Detect which cell encompasses the target text, then output its [X, Y] center coordinate. 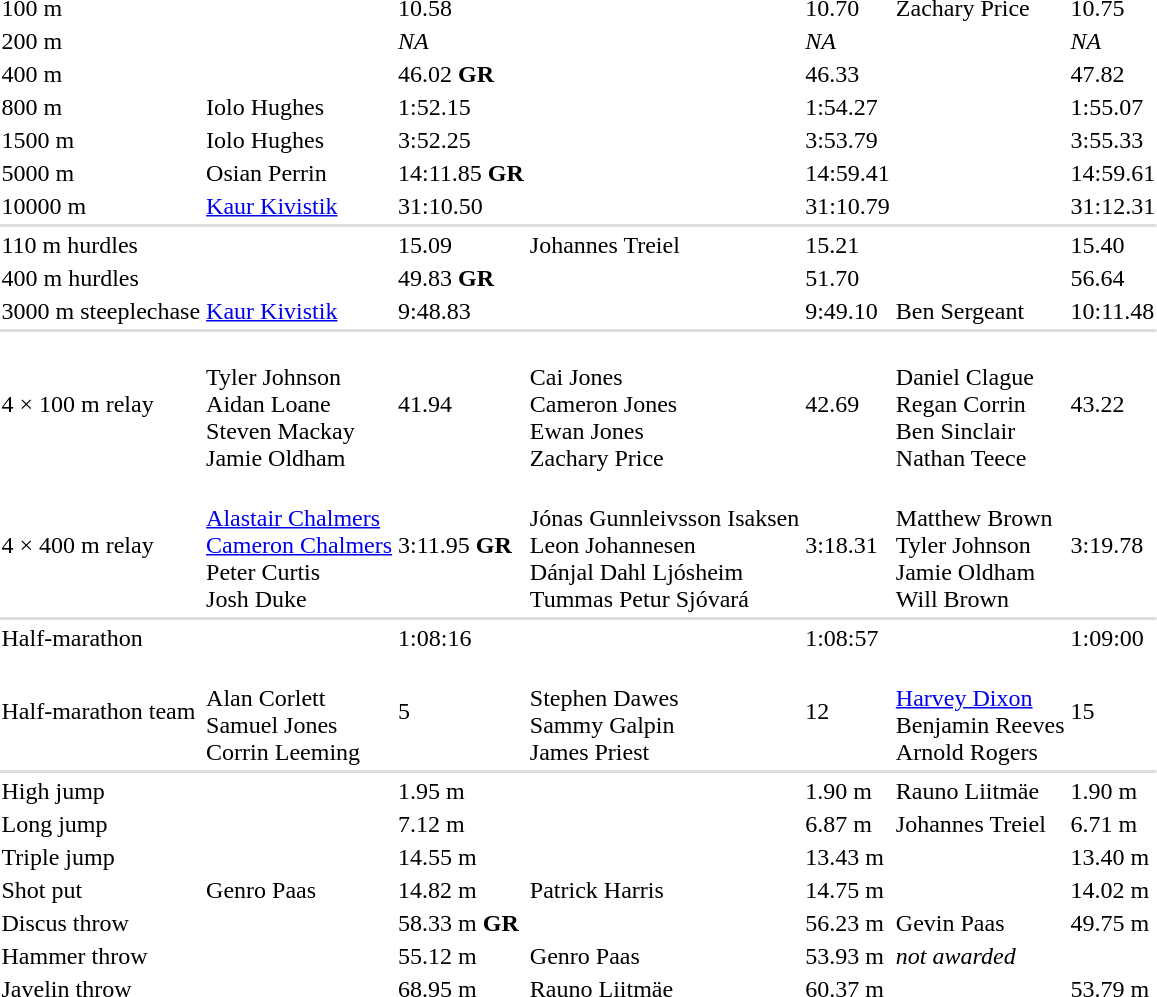
9:49.10 [848, 311]
31:10.50 [462, 206]
15 [1113, 712]
14.82 m [462, 890]
14.02 m [1113, 890]
13.43 m [848, 857]
1500 m [101, 140]
Alastair Chalmers Cameron Chalmers Peter Curtis Josh Duke [300, 545]
3:11.95 GR [462, 545]
Discus throw [101, 923]
not awarded [980, 956]
Cai Jones Cameron Jones Ewan Jones Zachary Price [664, 404]
1:52.15 [462, 107]
3:53.79 [848, 140]
47.82 [1113, 74]
Daniel Clague Regan Corrin Ben Sinclair Nathan Teece [980, 404]
14:11.85 GR [462, 173]
Shot put [101, 890]
Tyler Johnson Aidan Loane Steven Mackay Jamie Oldham [300, 404]
15.40 [1113, 245]
3:55.33 [1113, 140]
Half-marathon [101, 638]
3:52.25 [462, 140]
14:59.61 [1113, 173]
31:12.31 [1113, 206]
Stephen Dawes Sammy Galpin James Priest [664, 712]
Matthew Brown Tyler Johnson Jamie Oldham Will Brown [980, 545]
Harvey Dixon Benjamin Reeves Arnold Rogers [980, 712]
Half-marathon team [101, 712]
4 × 100 m relay [101, 404]
56.64 [1113, 278]
14:59.41 [848, 173]
110 m hurdles [101, 245]
6.87 m [848, 824]
9:48.83 [462, 311]
1:09:00 [1113, 638]
58.33 m GR [462, 923]
3000 m steeplechase [101, 311]
400 m [101, 74]
Osian Perrin [300, 173]
53.93 m [848, 956]
6.71 m [1113, 824]
High jump [101, 791]
56.23 m [848, 923]
Patrick Harris [664, 890]
800 m [101, 107]
Gevin Paas [980, 923]
51.70 [848, 278]
200 m [101, 41]
3:18.31 [848, 545]
3:19.78 [1113, 545]
14.55 m [462, 857]
Ben Sergeant [980, 311]
1.95 m [462, 791]
Hammer throw [101, 956]
10:11.48 [1113, 311]
31:10.79 [848, 206]
5000 m [101, 173]
Triple jump [101, 857]
1:08:57 [848, 638]
14.75 m [848, 890]
4 × 400 m relay [101, 545]
Rauno Liitmäe [980, 791]
15.21 [848, 245]
15.09 [462, 245]
5 [462, 712]
49.83 GR [462, 278]
49.75 m [1113, 923]
1:08:16 [462, 638]
400 m hurdles [101, 278]
12 [848, 712]
7.12 m [462, 824]
43.22 [1113, 404]
Alan Corlett Samuel Jones Corrin Leeming [300, 712]
1:54.27 [848, 107]
13.40 m [1113, 857]
42.69 [848, 404]
55.12 m [462, 956]
10000 m [101, 206]
Jónas Gunnleivsson Isaksen Leon Johannesen Dánjal Dahl Ljósheim Tummas Petur Sjóvará [664, 545]
46.02 GR [462, 74]
41.94 [462, 404]
1:55.07 [1113, 107]
46.33 [848, 74]
Long jump [101, 824]
